From the cell containing the given text, extract its center point as [X, Y] coordinate. 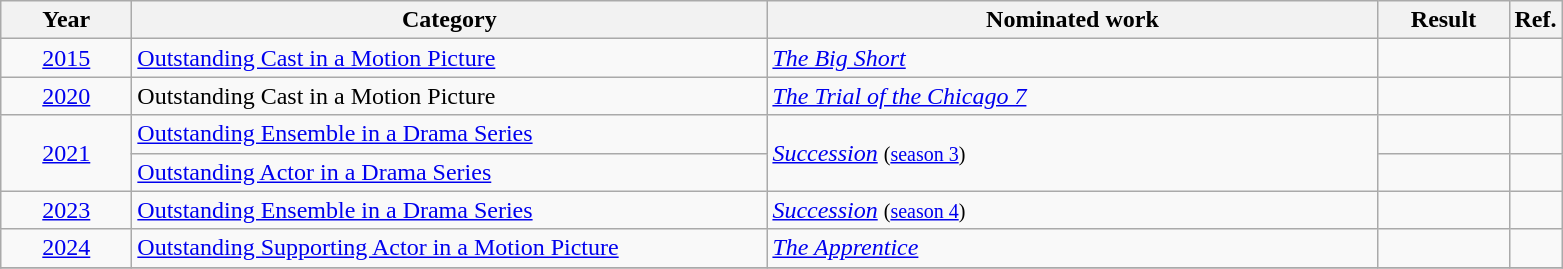
2024 [66, 248]
Succession (season 4) [1072, 210]
The Apprentice [1072, 248]
Result [1444, 20]
2015 [66, 58]
2021 [66, 153]
Outstanding Supporting Actor in a Motion Picture [450, 248]
The Big Short [1072, 58]
2020 [66, 96]
Outstanding Actor in a Drama Series [450, 172]
2023 [66, 210]
Category [450, 20]
Nominated work [1072, 20]
The Trial of the Chicago 7 [1072, 96]
Succession (season 3) [1072, 153]
Ref. [1536, 20]
Year [66, 20]
